Scan for the cell matching the given text and deliver its [X, Y] coordinate at center. 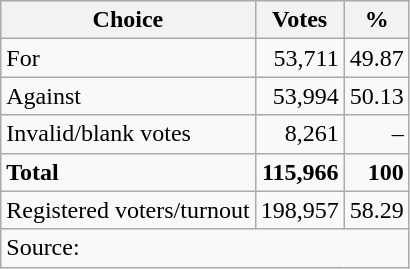
53,711 [300, 58]
For [128, 58]
50.13 [376, 96]
Total [128, 172]
198,957 [300, 210]
Invalid/blank votes [128, 134]
53,994 [300, 96]
49.87 [376, 58]
– [376, 134]
% [376, 20]
Choice [128, 20]
100 [376, 172]
Source: [205, 248]
Votes [300, 20]
115,966 [300, 172]
Registered voters/turnout [128, 210]
Against [128, 96]
8,261 [300, 134]
58.29 [376, 210]
